Identify which cell holds the provided text, then report its (X, Y) central coordinate. 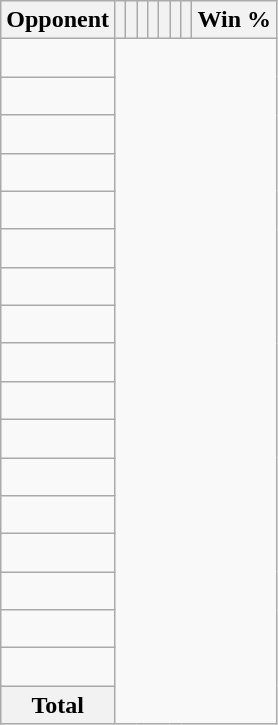
Opponent (58, 20)
Total (58, 705)
Win % (234, 20)
